Output the [x, y] coordinate of the center of the cell containing the given text.  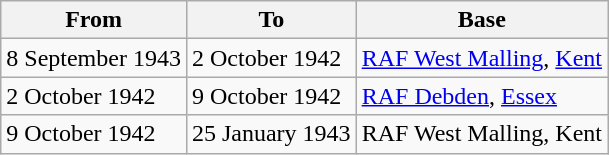
25 January 1943 [271, 134]
From [94, 20]
8 September 1943 [94, 58]
Base [482, 20]
RAF Debden, Essex [482, 96]
To [271, 20]
